Extract the (X, Y) coordinate from the center of the cell holding the provided text.  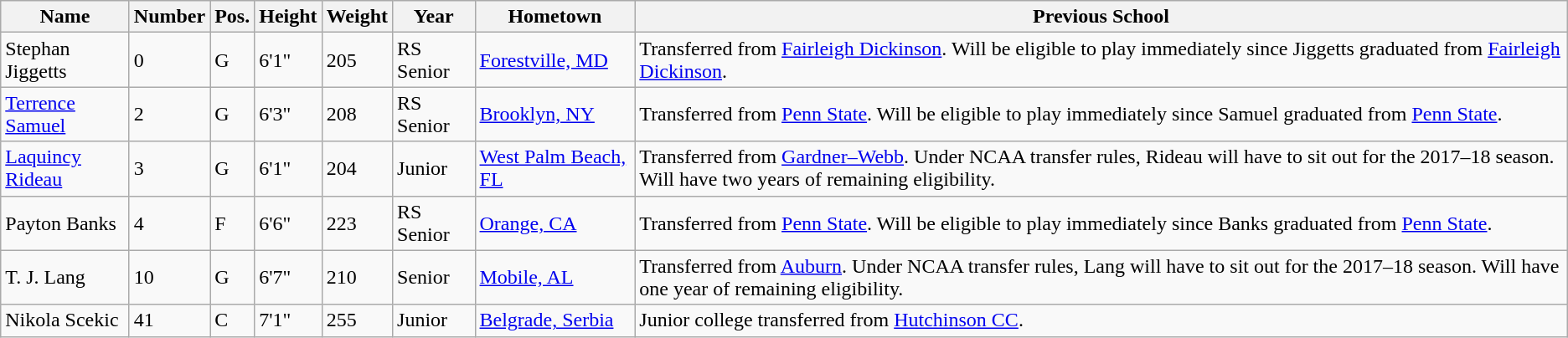
205 (357, 60)
Transferred from Penn State. Will be eligible to play immediately since Banks graduated from Penn State. (1101, 223)
F (233, 223)
Previous School (1101, 17)
Name (65, 17)
3 (169, 169)
Stephan Jiggetts (65, 60)
204 (357, 169)
7'1" (288, 320)
6'7" (288, 278)
Height (288, 17)
Number (169, 17)
Junior college transferred from Hutchinson CC. (1101, 320)
208 (357, 114)
Brooklyn, NY (554, 114)
10 (169, 278)
6'6" (288, 223)
41 (169, 320)
Transferred from Fairleigh Dickinson. Will be eligible to play immediately since Jiggetts graduated from Fairleigh Dickinson. (1101, 60)
Laquincy Rideau (65, 169)
Senior (434, 278)
Nikola Scekic (65, 320)
Transferred from Auburn. Under NCAA transfer rules, Lang will have to sit out for the 2017–18 season. Will have one year of remaining eligibility. (1101, 278)
Transferred from Penn State. Will be eligible to play immediately since Samuel graduated from Penn State. (1101, 114)
0 (169, 60)
6'3" (288, 114)
223 (357, 223)
Weight (357, 17)
Pos. (233, 17)
2 (169, 114)
Belgrade, Serbia (554, 320)
Payton Banks (65, 223)
Mobile, AL (554, 278)
4 (169, 223)
210 (357, 278)
Year (434, 17)
Orange, CA (554, 223)
T. J. Lang (65, 278)
Hometown (554, 17)
Terrence Samuel (65, 114)
C (233, 320)
Forestville, MD (554, 60)
West Palm Beach, FL (554, 169)
255 (357, 320)
